Scan for the cell matching the given text and deliver its (x, y) coordinate at center. 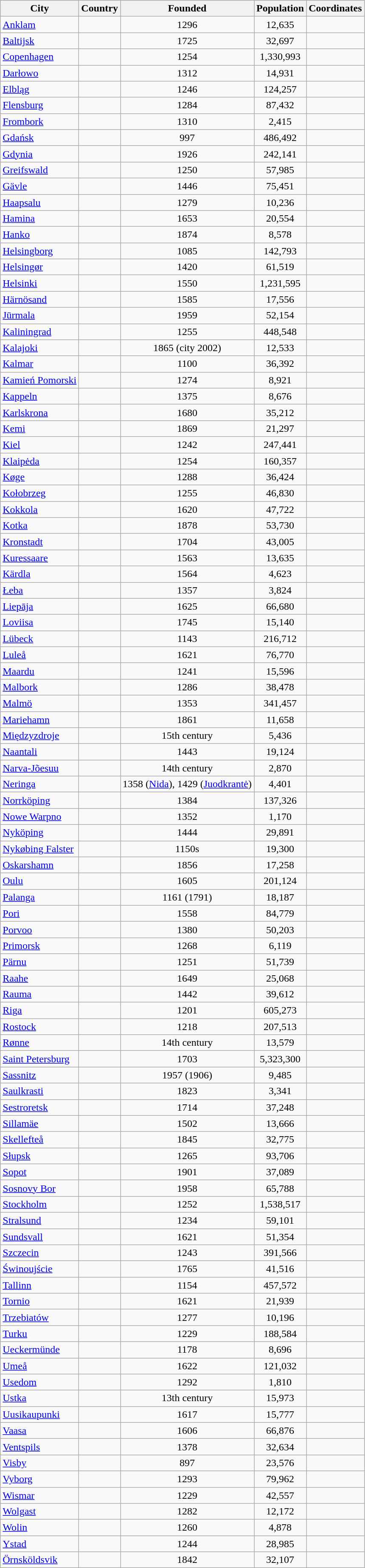
1958 (188, 1188)
897 (188, 1463)
41,516 (280, 1269)
Kuressaare (40, 558)
1274 (188, 380)
37,089 (280, 1172)
Kalajoki (40, 348)
13,579 (280, 1043)
6,119 (280, 946)
13,666 (280, 1123)
1357 (188, 590)
43,005 (280, 542)
76,770 (280, 655)
Klaipėda (40, 461)
Kotka (40, 526)
1288 (188, 477)
36,424 (280, 477)
1617 (188, 1414)
Karlskrona (40, 412)
46,830 (280, 493)
1861 (188, 720)
1649 (188, 978)
Ueckermünde (40, 1350)
3,824 (280, 590)
1265 (188, 1156)
1378 (188, 1447)
1725 (188, 41)
Norrköping (40, 800)
Kärdla (40, 574)
1292 (188, 1382)
1442 (188, 994)
Vaasa (40, 1430)
160,357 (280, 461)
1143 (188, 639)
12,533 (280, 348)
Pori (40, 913)
Rostock (40, 1027)
Skellefteå (40, 1140)
1443 (188, 752)
32,634 (280, 1447)
Greifswald (40, 170)
1242 (188, 445)
1241 (188, 671)
1100 (188, 364)
1765 (188, 1269)
Copenhagen (40, 57)
Kalmar (40, 364)
15th century (188, 736)
4,623 (280, 574)
Palanga (40, 897)
1926 (188, 154)
Loviisa (40, 622)
12,635 (280, 25)
Gdynia (40, 154)
1282 (188, 1512)
15,777 (280, 1414)
Hanko (40, 235)
19,124 (280, 752)
1375 (188, 396)
Kokkola (40, 510)
Helsinki (40, 283)
Pärnu (40, 962)
1622 (188, 1366)
188,584 (280, 1334)
Kappeln (40, 396)
28,985 (280, 1544)
Riga (40, 1011)
Uusikaupunki (40, 1414)
5,323,300 (280, 1059)
1,231,595 (280, 283)
Sestroretsk (40, 1107)
997 (188, 138)
1878 (188, 526)
15,973 (280, 1398)
1353 (188, 703)
216,712 (280, 639)
84,779 (280, 913)
1178 (188, 1350)
32,107 (280, 1560)
Słupsk (40, 1156)
Kemi (40, 428)
29,891 (280, 833)
75,451 (280, 186)
59,101 (280, 1220)
Naantali (40, 752)
57,985 (280, 170)
53,730 (280, 526)
1563 (188, 558)
Ystad (40, 1544)
1,170 (280, 816)
Tornio (40, 1301)
1653 (188, 219)
1550 (188, 283)
City (40, 8)
1244 (188, 1544)
124,257 (280, 89)
61,519 (280, 267)
1745 (188, 622)
Frombork (40, 121)
Ustka (40, 1398)
Malbork (40, 687)
9,485 (280, 1075)
1277 (188, 1317)
Saulkrasti (40, 1091)
1312 (188, 73)
Sundsvall (40, 1237)
Luleå (40, 655)
Rønne (40, 1043)
1201 (188, 1011)
486,492 (280, 138)
1585 (188, 299)
13th century (188, 1398)
Umeå (40, 1366)
13,635 (280, 558)
1380 (188, 929)
1384 (188, 800)
20,554 (280, 219)
35,212 (280, 412)
391,566 (280, 1253)
38,478 (280, 687)
1150s (188, 849)
21,939 (280, 1301)
Raahe (40, 978)
341,457 (280, 703)
142,793 (280, 251)
Härnösand (40, 299)
1,330,993 (280, 57)
1874 (188, 235)
8,921 (280, 380)
66,876 (280, 1430)
Usedom (40, 1382)
32,697 (280, 41)
1234 (188, 1220)
137,326 (280, 800)
Gdańsk (40, 138)
1250 (188, 170)
Gävle (40, 186)
4,401 (280, 784)
207,513 (280, 1027)
1293 (188, 1479)
457,572 (280, 1285)
201,124 (280, 881)
Primorsk (40, 946)
Flensburg (40, 105)
Saint Petersburg (40, 1059)
1845 (188, 1140)
Nowe Warpno (40, 816)
39,612 (280, 994)
Population (280, 8)
Malmö (40, 703)
4,878 (280, 1528)
Nyköping (40, 833)
Baltijsk (40, 41)
Køge (40, 477)
Lübeck (40, 639)
1260 (188, 1528)
1,810 (280, 1382)
42,557 (280, 1495)
1714 (188, 1107)
3,341 (280, 1091)
19,300 (280, 849)
23,576 (280, 1463)
65,788 (280, 1188)
36,392 (280, 364)
15,140 (280, 622)
1268 (188, 946)
87,432 (280, 105)
Wismar (40, 1495)
Rauma (40, 994)
14,931 (280, 73)
Międzyzdroje (40, 736)
Mariehamn (40, 720)
1358 (Nida), 1429 (Juodkrantė) (188, 784)
1605 (188, 881)
12,172 (280, 1512)
Örnsköldsvik (40, 1560)
15,596 (280, 671)
1625 (188, 606)
21,297 (280, 428)
47,722 (280, 510)
25,068 (280, 978)
Anklam (40, 25)
Ventspils (40, 1447)
1842 (188, 1560)
1823 (188, 1091)
Vyborg (40, 1479)
1703 (188, 1059)
Sopot (40, 1172)
1865 (city 2002) (188, 348)
Maardu (40, 671)
Tallinn (40, 1285)
17,556 (280, 299)
Trzebiatów (40, 1317)
51,739 (280, 962)
1161 (1791) (188, 897)
1154 (188, 1285)
5,436 (280, 736)
Sillamäe (40, 1123)
11,658 (280, 720)
Narva-Jõesuu (40, 768)
448,548 (280, 332)
1251 (188, 962)
1218 (188, 1027)
1957 (1906) (188, 1075)
Świnoujście (40, 1269)
8,578 (280, 235)
1279 (188, 203)
2,870 (280, 768)
1680 (188, 412)
18,187 (280, 897)
1620 (188, 510)
Kołobrzeg (40, 493)
Kaliningrad (40, 332)
1606 (188, 1430)
Founded (188, 8)
Kamień Pomorski (40, 380)
Szczecin (40, 1253)
79,962 (280, 1479)
Helsingør (40, 267)
10,196 (280, 1317)
Country (100, 8)
1420 (188, 267)
1246 (188, 89)
1502 (188, 1123)
Jūrmala (40, 315)
1085 (188, 251)
Stralsund (40, 1220)
Oskarshamn (40, 865)
Wolin (40, 1528)
1444 (188, 833)
Neringa (40, 784)
1558 (188, 913)
Sassnitz (40, 1075)
Elbląg (40, 89)
10,236 (280, 203)
32,775 (280, 1140)
1704 (188, 542)
2,415 (280, 121)
Liepāja (40, 606)
121,032 (280, 1366)
1243 (188, 1253)
93,706 (280, 1156)
1869 (188, 428)
66,680 (280, 606)
1564 (188, 574)
Nykøbing Falster (40, 849)
Stockholm (40, 1204)
242,141 (280, 154)
1,538,517 (280, 1204)
1296 (188, 25)
Porvoo (40, 929)
Oulu (40, 881)
Sosnovy Bor (40, 1188)
Visby (40, 1463)
8,676 (280, 396)
Darłowo (40, 73)
1310 (188, 121)
Kronstadt (40, 542)
247,441 (280, 445)
52,154 (280, 315)
1286 (188, 687)
1446 (188, 186)
Haapsalu (40, 203)
8,696 (280, 1350)
605,273 (280, 1011)
17,258 (280, 865)
Coordinates (335, 8)
1901 (188, 1172)
50,203 (280, 929)
Kiel (40, 445)
37,248 (280, 1107)
Łeba (40, 590)
1352 (188, 816)
1284 (188, 105)
Wolgast (40, 1512)
Helsingborg (40, 251)
1856 (188, 865)
1959 (188, 315)
1252 (188, 1204)
Turku (40, 1334)
Hamina (40, 219)
51,354 (280, 1237)
